Pinpoint the cell where the given text exists, returning its (X, Y) midpoint coordinate. 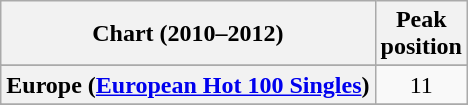
Chart (2010–2012) (188, 34)
11 (421, 85)
Peakposition (421, 34)
Europe (European Hot 100 Singles) (188, 85)
